Search for the cell housing the specified text and yield its (x, y) center coordinate. 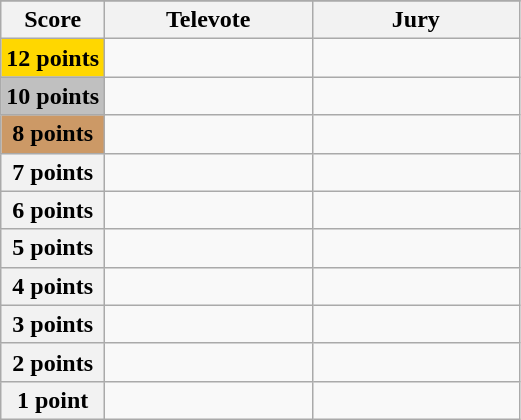
3 points (53, 324)
1 point (53, 400)
10 points (53, 96)
Jury (416, 20)
Televote (209, 20)
4 points (53, 286)
8 points (53, 134)
Score (53, 20)
6 points (53, 210)
12 points (53, 58)
7 points (53, 172)
5 points (53, 248)
2 points (53, 362)
